Locate the cell with the specified text and output its (x, y) center coordinate. 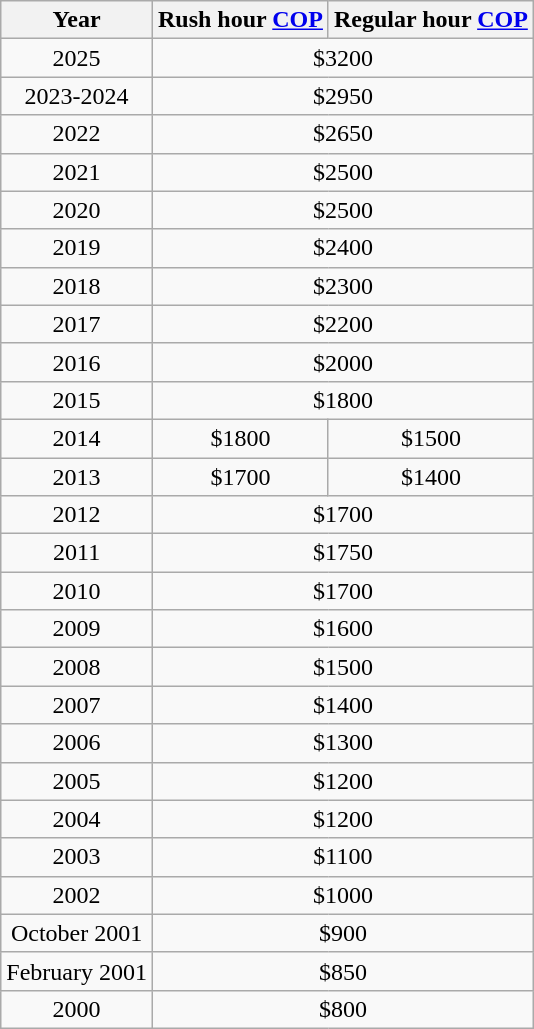
2016 (77, 362)
2007 (77, 705)
$2000 (342, 362)
2002 (77, 895)
February 2001 (77, 971)
2023-2024 (77, 96)
2018 (77, 286)
$1100 (342, 857)
Rush hour COP (240, 20)
2000 (77, 1009)
2019 (77, 248)
2015 (77, 400)
2006 (77, 743)
$1300 (342, 743)
Regular hour COP (430, 20)
2003 (77, 857)
$1750 (342, 553)
2020 (77, 210)
$2200 (342, 324)
October 2001 (77, 933)
2022 (77, 134)
$900 (342, 933)
2011 (77, 553)
$1600 (342, 629)
$2300 (342, 286)
$800 (342, 1009)
2017 (77, 324)
2004 (77, 819)
2013 (77, 477)
2014 (77, 438)
2025 (77, 58)
2005 (77, 781)
$850 (342, 971)
$2950 (342, 96)
2008 (77, 667)
$1000 (342, 895)
2009 (77, 629)
2010 (77, 591)
2012 (77, 515)
$2400 (342, 248)
$2650 (342, 134)
$3200 (342, 58)
Year (77, 20)
2021 (77, 172)
